Return [x, y] of the center of cell containing provided text 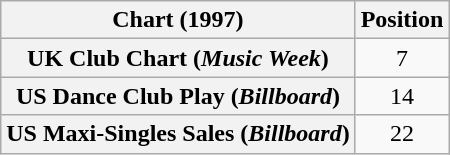
22 [402, 134]
Chart (1997) [178, 20]
Position [402, 20]
UK Club Chart (Music Week) [178, 58]
14 [402, 96]
US Dance Club Play (Billboard) [178, 96]
US Maxi-Singles Sales (Billboard) [178, 134]
7 [402, 58]
